Return (x, y) of the center of cell containing provided text 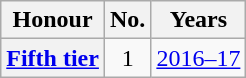
1 (127, 58)
Honour (53, 20)
2016–17 (198, 58)
Fifth tier (53, 58)
No. (127, 20)
Years (198, 20)
